Provide the [X, Y] coordinate of the cell's center where the given text is located.  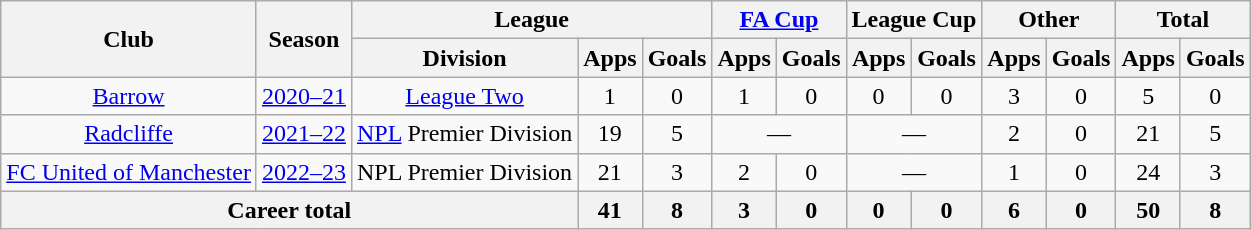
Other [1049, 20]
Division [464, 58]
19 [610, 134]
Total [1183, 20]
League Two [464, 96]
FC United of Manchester [129, 172]
League [531, 20]
2022–23 [304, 172]
24 [1148, 172]
50 [1148, 210]
Radcliffe [129, 134]
FA Cup [779, 20]
Season [304, 39]
League Cup [914, 20]
Barrow [129, 96]
Career total [290, 210]
6 [1014, 210]
2020–21 [304, 96]
41 [610, 210]
2021–22 [304, 134]
Club [129, 39]
